Find where the given text appears and provide that cell's center as (X, Y) coordinate. 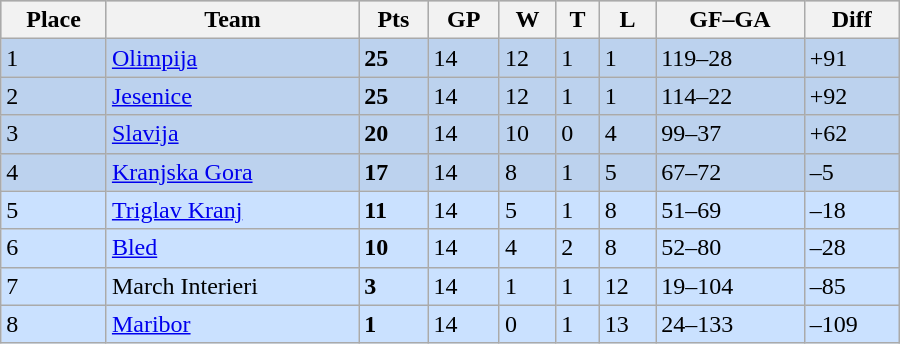
Bled (232, 248)
–28 (852, 248)
L (627, 20)
13 (627, 324)
52–80 (730, 248)
Maribor (232, 324)
Place (54, 20)
114–22 (730, 96)
GF–GA (730, 20)
–18 (852, 210)
–109 (852, 324)
20 (394, 134)
119–28 (730, 58)
17 (394, 172)
GP (464, 20)
–5 (852, 172)
March Interieri (232, 286)
Slavija (232, 134)
W (527, 20)
7 (54, 286)
+62 (852, 134)
Kranjska Gora (232, 172)
24–133 (730, 324)
6 (54, 248)
19–104 (730, 286)
51–69 (730, 210)
+92 (852, 96)
Team (232, 20)
Pts (394, 20)
–85 (852, 286)
11 (394, 210)
Diff (852, 20)
T (578, 20)
99–37 (730, 134)
Olimpija (232, 58)
+91 (852, 58)
67–72 (730, 172)
Triglav Kranj (232, 210)
Jesenice (232, 96)
